Detect which cell encompasses the target text, then output its (X, Y) center coordinate. 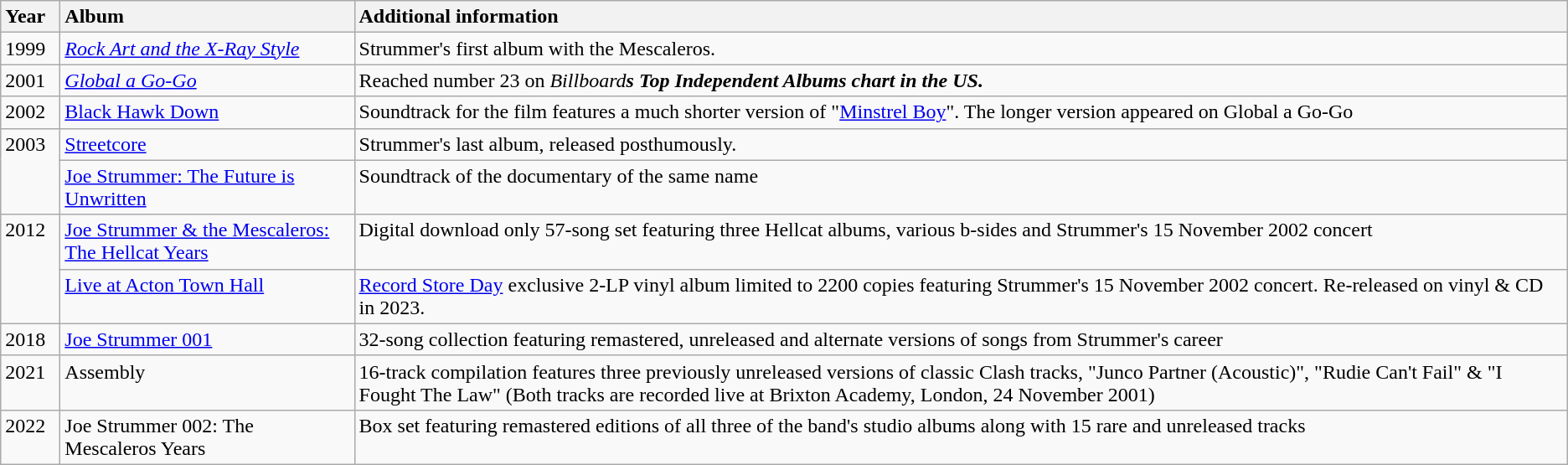
Reached number 23 on Billboards Top Independent Albums chart in the US. (961, 80)
2012 (30, 269)
Assembly (208, 382)
2003 (30, 171)
Box set featuring remastered editions of all three of the band's studio albums along with 15 rare and unreleased tracks (961, 437)
Joe Strummer 002: The Mescaleros Years (208, 437)
Strummer's first album with the Mescaleros. (961, 49)
2018 (30, 339)
Rock Art and the X-Ray Style (208, 49)
Year (30, 17)
2022 (30, 437)
1999 (30, 49)
Global a Go-Go (208, 80)
Black Hawk Down (208, 112)
Digital download only 57-song set featuring three Hellcat albums, various b-sides and Strummer's 15 November 2002 concert (961, 241)
Streetcore (208, 144)
2001 (30, 80)
2021 (30, 382)
Live at Acton Town Hall (208, 297)
Soundtrack for the film features a much shorter version of "Minstrel Boy". The longer version appeared on Global a Go-Go (961, 112)
Additional information (961, 17)
Joe Strummer & the Mescaleros: The Hellcat Years (208, 241)
2002 (30, 112)
Soundtrack of the documentary of the same name (961, 188)
Joe Strummer: The Future is Unwritten (208, 188)
Joe Strummer 001 (208, 339)
Album (208, 17)
Strummer's last album, released posthumously. (961, 144)
Record Store Day exclusive 2-LP vinyl album limited to 2200 copies featuring Strummer's 15 November 2002 concert. Re-released on vinyl & CD in 2023. (961, 297)
32-song collection featuring remastered, unreleased and alternate versions of songs from Strummer's career (961, 339)
